Output the (X, Y) coordinate of the center of the cell containing the given text.  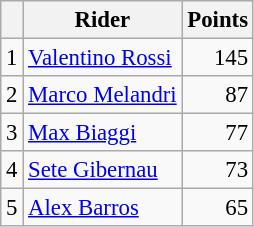
3 (12, 133)
65 (218, 208)
Marco Melandri (102, 95)
Sete Gibernau (102, 170)
Alex Barros (102, 208)
Valentino Rossi (102, 58)
Points (218, 20)
2 (12, 95)
77 (218, 133)
Rider (102, 20)
1 (12, 58)
4 (12, 170)
Max Biaggi (102, 133)
73 (218, 170)
5 (12, 208)
145 (218, 58)
87 (218, 95)
